Pinpoint the cell where the given text exists, returning its (X, Y) midpoint coordinate. 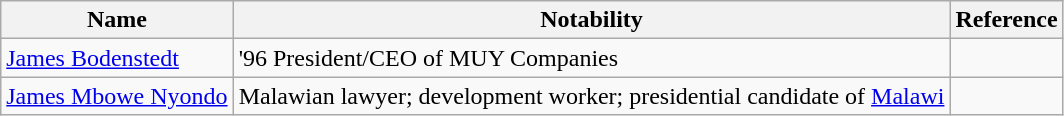
Notability (592, 20)
James Mbowe Nyondo (117, 96)
James Bodenstedt (117, 58)
Malawian lawyer; development worker; presidential candidate of Malawi (592, 96)
'96 President/CEO of MUY Companies (592, 58)
Name (117, 20)
Reference (1006, 20)
